Capture the cell that displays the provided text and extract its (X, Y) central coordinate. 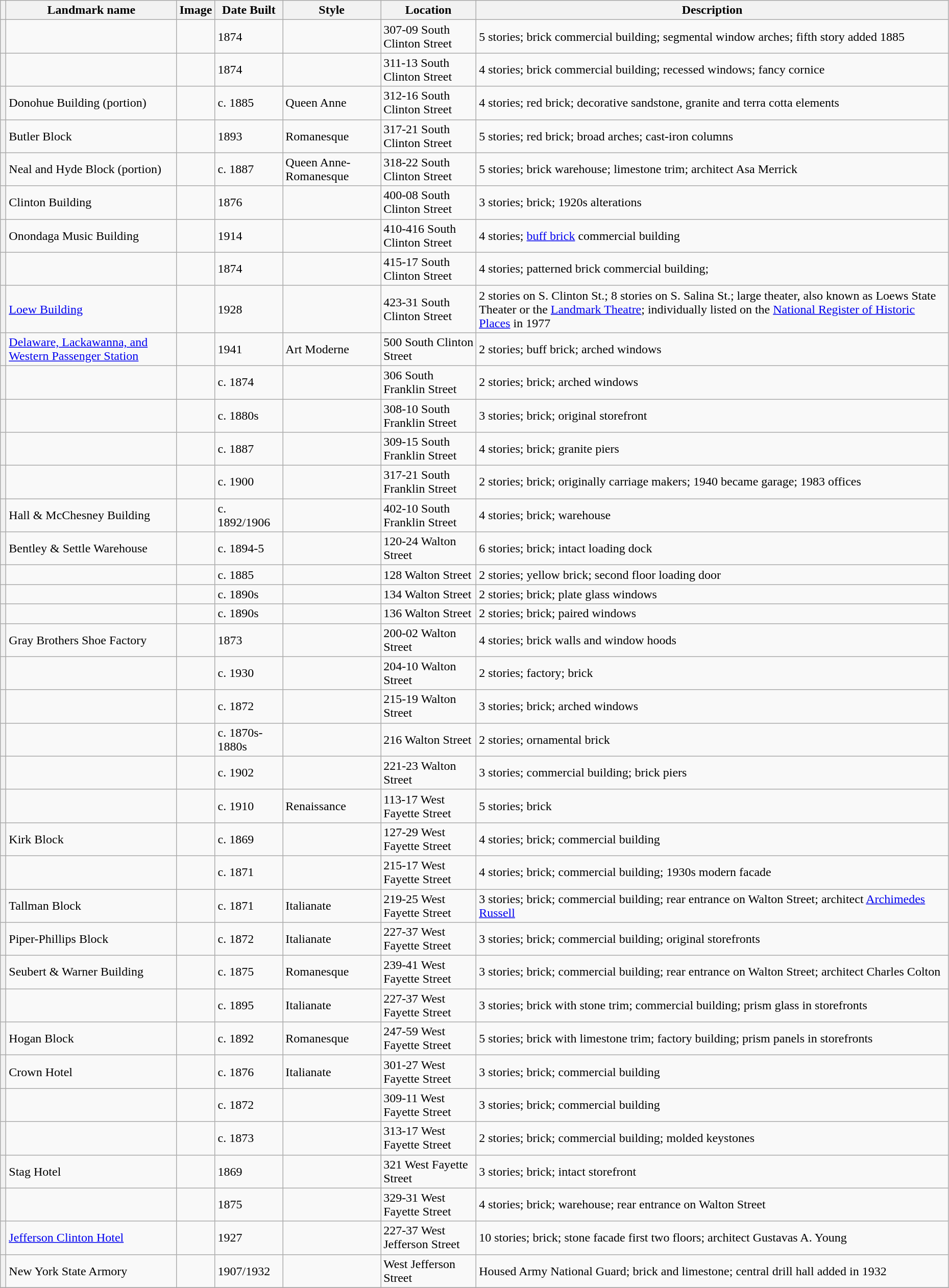
4 stories; patterned brick commercial building; (713, 269)
Tallman Block (91, 906)
1914 (249, 236)
4 stories; brick; warehouse (713, 516)
c. 1930 (249, 673)
c. 1902 (249, 773)
4 stories; brick; commercial building; 1930s modern facade (713, 872)
2 stories; brick; paired windows (713, 614)
Image (196, 10)
247-59 West Fayette Street (429, 1038)
216 Walton Street (429, 739)
4 stories; red brick; decorative sandstone, granite and terra cotta elements (713, 103)
c. 1892/1906 (249, 516)
New York State Armory (91, 1271)
Art Moderne (332, 349)
215-19 Walton Street (429, 707)
1876 (249, 202)
1893 (249, 136)
239-41 West Fayette Street (429, 972)
2 stories; brick; plate glass windows (713, 594)
Style (332, 10)
c. 1900 (249, 482)
5 stories; brick with limestone trim; factory building; prism panels in storefronts (713, 1038)
Renaissance (332, 806)
317-21 South Clinton Street (429, 136)
219-25 West Fayette Street (429, 906)
318-22 South Clinton Street (429, 169)
1928 (249, 309)
1873 (249, 640)
Housed Army National Guard; brick and limestone; central drill hall added in 1932 (713, 1271)
2 stories; factory; brick (713, 673)
2 stories; yellow brick; second floor loading door (713, 575)
Piper-Phillips Block (91, 939)
Queen Anne (332, 103)
221-23 Walton Street (429, 773)
5 stories; brick commercial building; segmental window arches; fifth story added 1885 (713, 37)
415-17 South Clinton Street (429, 269)
c. 1873 (249, 1138)
120-24 Walton Street (429, 548)
Queen Anne-Romanesque (332, 169)
Bentley & Settle Warehouse (91, 548)
Delaware, Lackawanna, and Western Passenger Station (91, 349)
Gray Brothers Shoe Factory (91, 640)
Kirk Block (91, 839)
215-17 West Fayette Street (429, 872)
c. 1895 (249, 1006)
309-15 South Franklin Street (429, 449)
Seubert & Warner Building (91, 972)
Neal and Hyde Block (portion) (91, 169)
301-27 West Fayette Street (429, 1072)
4 stories; brick; granite piers (713, 449)
1875 (249, 1205)
Butler Block (91, 136)
200-02 Walton Street (429, 640)
3 stories; brick; commercial building; rear entrance on Walton Street; architect Archimedes Russell (713, 906)
128 Walton Street (429, 575)
c. 1894-5 (249, 548)
2 stories; brick; originally carriage makers; 1940 became garage; 1983 offices (713, 482)
3 stories; commercial building; brick piers (713, 773)
Clinton Building (91, 202)
c. 1880s (249, 416)
c. 1910 (249, 806)
Crown Hotel (91, 1072)
3 stories; brick; arched windows (713, 707)
3 stories; brick; commercial building; original storefronts (713, 939)
Stag Hotel (91, 1171)
308-10 South Franklin Street (429, 416)
4 stories; brick; commercial building (713, 839)
306 South Franklin Street (429, 382)
3 stories; brick; original storefront (713, 416)
134 Walton Street (429, 594)
4 stories; brick walls and window hoods (713, 640)
4 stories; brick commercial building; recessed windows; fancy cornice (713, 69)
3 stories; brick; intact storefront (713, 1171)
Hall & McChesney Building (91, 516)
400-08 South Clinton Street (429, 202)
113-17 West Fayette Street (429, 806)
311-13 South Clinton Street (429, 69)
3 stories; brick with stone trim; commercial building; prism glass in storefronts (713, 1006)
410-416 South Clinton Street (429, 236)
312-16 South Clinton Street (429, 103)
3 stories; brick; 1920s alterations (713, 202)
2 stories; buff brick; arched windows (713, 349)
Jefferson Clinton Hotel (91, 1237)
1869 (249, 1171)
c. 1874 (249, 382)
10 stories; brick; stone facade first two floors; architect Gustavas A. Young (713, 1237)
Date Built (249, 10)
5 stories; brick (713, 806)
1907/1932 (249, 1271)
Location (429, 10)
Loew Building (91, 309)
3 stories; brick; commercial building; rear entrance on Walton Street; architect Charles Colton (713, 972)
329-31 West Fayette Street (429, 1205)
402-10 South Franklin Street (429, 516)
Donohue Building (portion) (91, 103)
c. 1870s-1880s (249, 739)
Hogan Block (91, 1038)
500 South Clinton Street (429, 349)
West Jefferson Street (429, 1271)
317-21 South Franklin Street (429, 482)
227-37 West Jefferson Street (429, 1237)
2 stories; ornamental brick (713, 739)
2 stories; brick; commercial building; molded keystones (713, 1138)
5 stories; red brick; broad arches; cast-iron columns (713, 136)
309-11 West Fayette Street (429, 1105)
136 Walton Street (429, 614)
1927 (249, 1237)
Description (713, 10)
c. 1892 (249, 1038)
4 stories; brick; warehouse; rear entrance on Walton Street (713, 1205)
c. 1875 (249, 972)
127-29 West Fayette Street (429, 839)
6 stories; brick; intact loading dock (713, 548)
423-31 South Clinton Street (429, 309)
2 stories; brick; arched windows (713, 382)
5 stories; brick warehouse; limestone trim; architect Asa Merrick (713, 169)
Landmark name (91, 10)
1941 (249, 349)
307-09 South Clinton Street (429, 37)
321 West Fayette Street (429, 1171)
204-10 Walton Street (429, 673)
c. 1876 (249, 1072)
313-17 West Fayette Street (429, 1138)
Onondaga Music Building (91, 236)
4 stories; buff brick commercial building (713, 236)
c. 1869 (249, 839)
